For the text-containing cell, return its midpoint in [X, Y] coordinate format. 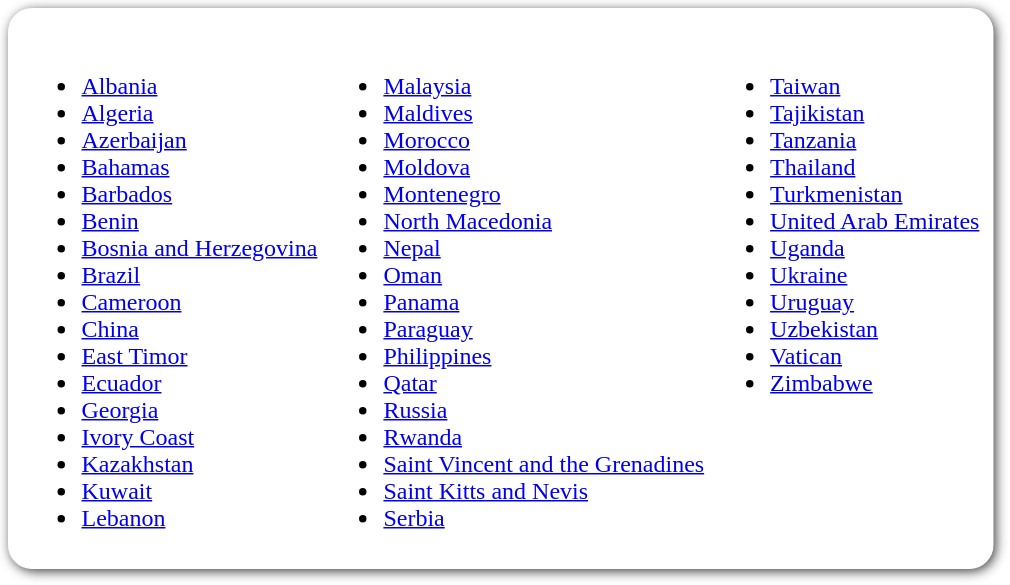
Taiwan Tajikistan Tanzania Thailand Turkmenistan United Arab Emirates Uganda Ukraine Uruguay Uzbekistan Vatican Zimbabwe [845, 288]
